Detect which cell encompasses the target text, then output its [x, y] center coordinate. 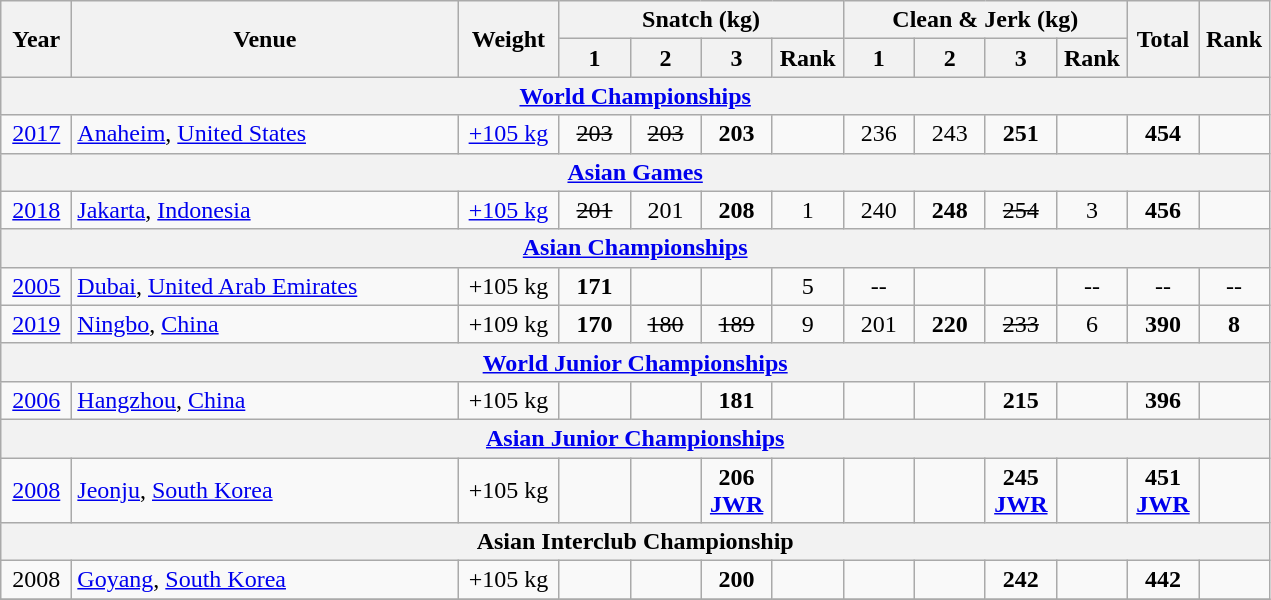
451 JWR [1162, 490]
Asian Games [636, 172]
208 [736, 210]
170 [594, 324]
Asian Interclub Championship [636, 542]
2018 [36, 210]
Jakarta, Indonesia [265, 210]
2017 [36, 134]
Asian Championships [636, 248]
206 JWR [736, 490]
390 [1162, 324]
2006 [36, 400]
Asian Junior Championships [636, 438]
233 [1020, 324]
456 [1162, 210]
2019 [36, 324]
World Championships [636, 96]
251 [1020, 134]
World Junior Championships [636, 362]
Year [36, 39]
Jeonju, South Korea [265, 490]
+109 kg [508, 324]
Dubai, United Arab Emirates [265, 286]
Hangzhou, China [265, 400]
248 [950, 210]
245 JWR [1020, 490]
220 [950, 324]
Anaheim, United States [265, 134]
240 [878, 210]
Venue [265, 39]
396 [1162, 400]
Goyang, South Korea [265, 580]
2005 [36, 286]
454 [1162, 134]
215 [1020, 400]
Total [1162, 39]
9 [808, 324]
171 [594, 286]
5 [808, 286]
6 [1092, 324]
Snatch (kg) [701, 20]
Clean & Jerk (kg) [985, 20]
189 [736, 324]
Weight [508, 39]
Ningbo, China [265, 324]
242 [1020, 580]
254 [1020, 210]
243 [950, 134]
200 [736, 580]
236 [878, 134]
180 [666, 324]
8 [1234, 324]
442 [1162, 580]
181 [736, 400]
